Capture the cell that displays the provided text and extract its (X, Y) central coordinate. 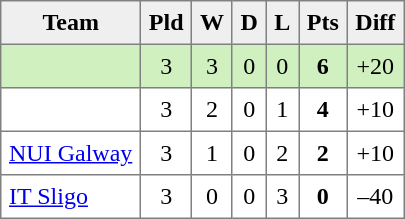
Pld (166, 23)
Pts (323, 23)
–40 (375, 197)
L (282, 23)
NUI Galway (71, 153)
W (212, 23)
D (249, 23)
Diff (375, 23)
IT Sligo (71, 197)
+20 (375, 66)
4 (323, 110)
Team (71, 23)
6 (323, 66)
